Extract the [X, Y] coordinate from the center of the cell holding the provided text.  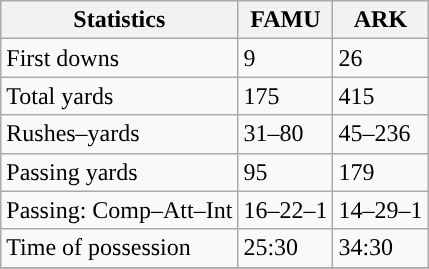
Rushes–yards [120, 134]
179 [380, 172]
Passing yards [120, 172]
16–22–1 [286, 210]
Statistics [120, 20]
31–80 [286, 134]
25:30 [286, 248]
Time of possession [120, 248]
45–236 [380, 134]
415 [380, 96]
First downs [120, 58]
14–29–1 [380, 210]
26 [380, 58]
34:30 [380, 248]
ARK [380, 20]
Total yards [120, 96]
95 [286, 172]
Passing: Comp–Att–Int [120, 210]
FAMU [286, 20]
9 [286, 58]
175 [286, 96]
